Return the [X, Y] coordinate for the center point of the cell that contains the specified text.  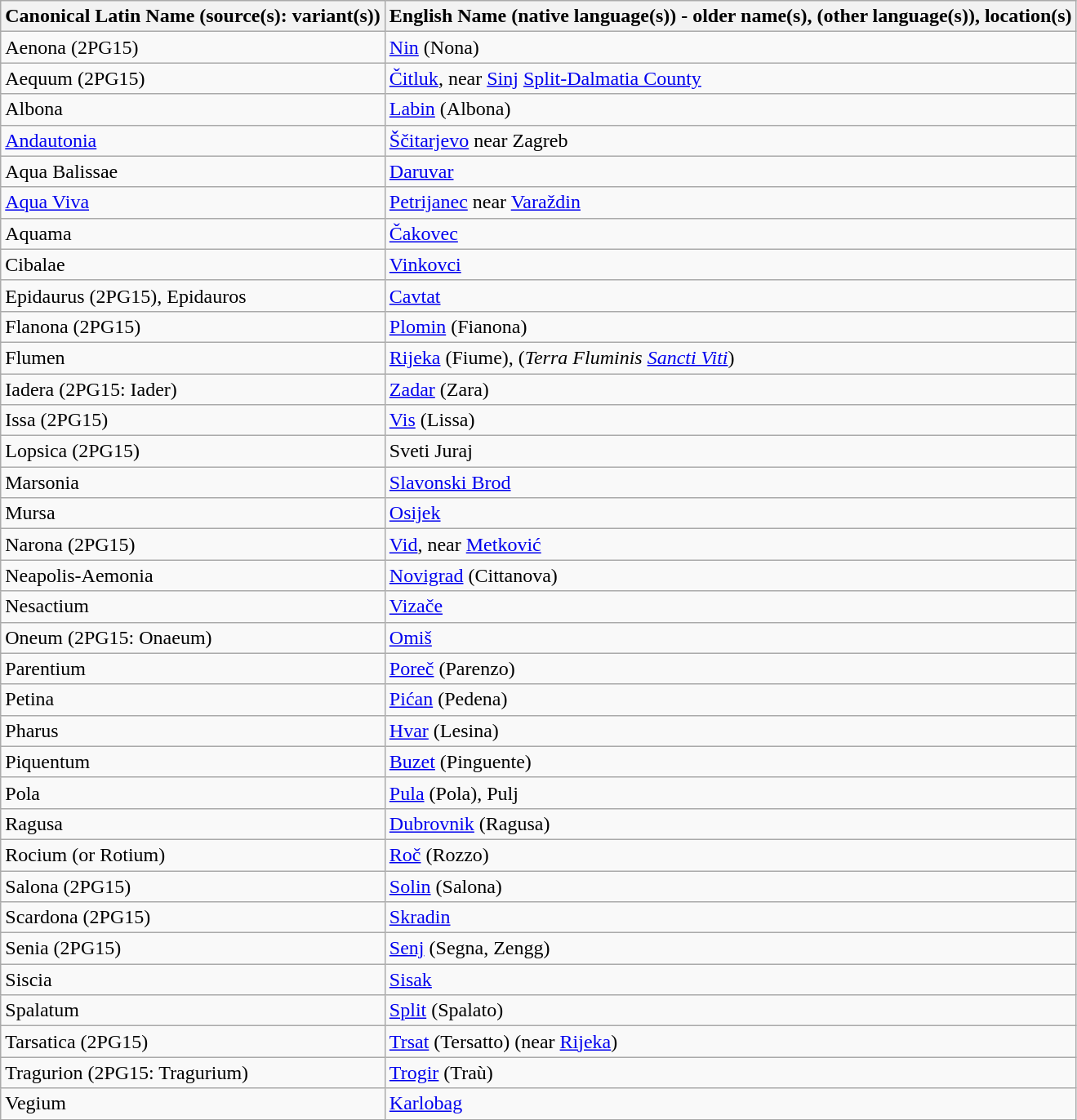
Cibalae [193, 264]
Labin (Albona) [730, 109]
Spalatum [193, 1011]
Neapolis-Aemonia [193, 576]
Rijeka (Fiume), (Terra Fluminis Sancti Viti) [730, 358]
Epidaurus (2PG15), Epidauros [193, 296]
Trogir (Traù) [730, 1073]
Marsonia [193, 482]
Flumen [193, 358]
Roč (Rozzo) [730, 855]
Trsat (Tersatto) (near Rijeka) [730, 1042]
Čitluk, near Sinj Split-Dalmatia County [730, 78]
English Name (native language(s)) - older name(s), (other language(s)), location(s) [730, 16]
Canonical Latin Name (source(s): variant(s)) [193, 16]
Albona [193, 109]
Mursa [193, 513]
Ragusa [193, 824]
Salona (2PG15) [193, 886]
Narona (2PG15) [193, 544]
Andautonia [193, 140]
Aquama [193, 233]
Vid, near Metković [730, 544]
Vegium [193, 1104]
Vis (Lissa) [730, 420]
Plomin (Fianona) [730, 327]
Vizače [730, 607]
Osijek [730, 513]
Solin (Salona) [730, 886]
Lopsica (2PG15) [193, 451]
Ščitarjevo near Zagreb [730, 140]
Petrijanec near Varaždin [730, 202]
Pula (Pola), Pulj [730, 793]
Scardona (2PG15) [193, 918]
Nin (Nona) [730, 47]
Daruvar [730, 171]
Čakovec [730, 233]
Sisak [730, 980]
Aequum (2PG15) [193, 78]
Zadar (Zara) [730, 389]
Piquentum [193, 762]
Split (Spalato) [730, 1011]
Tragurion (2PG15: Tragurium) [193, 1073]
Petina [193, 700]
Poreč (Parenzo) [730, 669]
Oneum (2PG15: Onaeum) [193, 638]
Slavonski Brod [730, 482]
Pharus [193, 731]
Flanona (2PG15) [193, 327]
Tarsatica (2PG15) [193, 1042]
Dubrovnik (Ragusa) [730, 824]
Issa (2PG15) [193, 420]
Vinkovci [730, 264]
Aqua Balissae [193, 171]
Skradin [730, 918]
Parentium [193, 669]
Rocium (or Rotium) [193, 855]
Aqua Viva [193, 202]
Pićan (Pedena) [730, 700]
Senj (Segna, Zengg) [730, 949]
Senia (2PG15) [193, 949]
Pola [193, 793]
Nesactium [193, 607]
Aenona (2PG15) [193, 47]
Cavtat [730, 296]
Siscia [193, 980]
Hvar (Lesina) [730, 731]
Novigrad (Cittanova) [730, 576]
Sveti Juraj [730, 451]
Karlobag [730, 1104]
Buzet (Pinguente) [730, 762]
Omiš [730, 638]
Iadera (2PG15: Iader) [193, 389]
